Determine the [X, Y] coordinate at the center of the cell enclosing the given text.  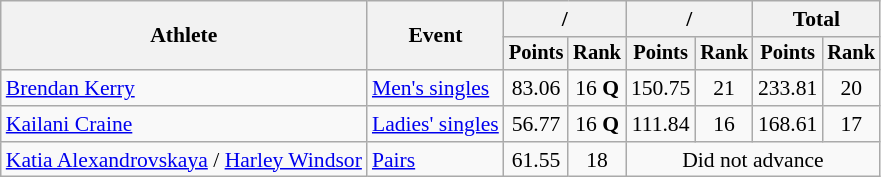
Athlete [184, 36]
56.77 [536, 124]
21 [724, 88]
Ladies' singles [436, 124]
Men's singles [436, 88]
Kailani Craine [184, 124]
20 [851, 88]
168.61 [788, 124]
Event [436, 36]
17 [851, 124]
233.81 [788, 88]
150.75 [660, 88]
Brendan Kerry [184, 88]
16 [724, 124]
111.84 [660, 124]
83.06 [536, 88]
Total [816, 19]
